Capture the cell that displays the provided text and extract its [x, y] central coordinate. 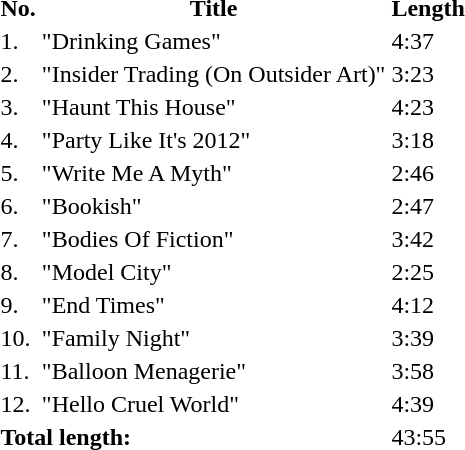
"Party Like It's 2012" [214, 140]
"Bookish" [214, 206]
"Model City" [214, 272]
"Hello Cruel World" [214, 404]
"Drinking Games" [214, 41]
"Bodies Of Fiction" [214, 239]
"Write Me A Myth" [214, 173]
"Insider Trading (On Outsider Art)" [214, 74]
"Family Night" [214, 338]
"Haunt This House" [214, 107]
"End Times" [214, 305]
"Balloon Menagerie" [214, 371]
